Find where the given text appears and provide that cell's center as (x, y) coordinate. 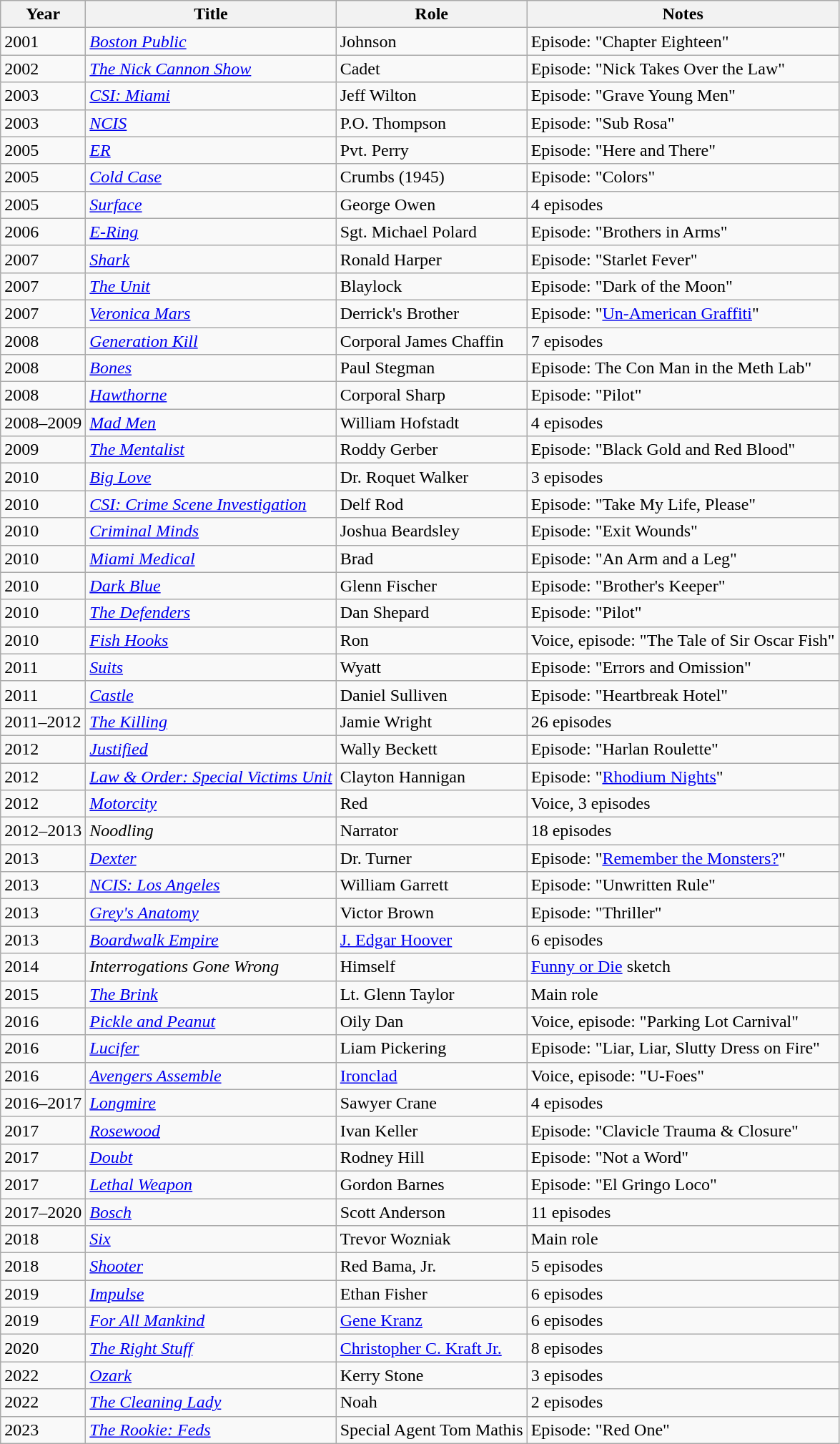
Criminal Minds (211, 531)
Voice, episode: "Parking Lot Carnival" (683, 1021)
Episode: "Unwritten Rule" (683, 885)
Episode: "Grave Young Men" (683, 96)
2015 (43, 994)
NCIS (211, 123)
Noah (432, 1403)
Fish Hooks (211, 640)
Oily Dan (432, 1021)
NCIS: Los Angeles (211, 885)
Episode: "Heartbreak Hotel" (683, 694)
Generation Kill (211, 341)
Jamie Wright (432, 722)
2017–2020 (43, 1212)
Interrogations Gone Wrong (211, 967)
Six (211, 1239)
2 episodes (683, 1403)
P.O. Thompson (432, 123)
Justified (211, 749)
Boston Public (211, 41)
Shark (211, 259)
The Cleaning Lady (211, 1403)
Brad (432, 559)
Wyatt (432, 667)
Ivan Keller (432, 1130)
2020 (43, 1348)
2008–2009 (43, 423)
Boardwalk Empire (211, 940)
Voice, episode: "The Tale of Sir Oscar Fish" (683, 640)
Noodling (211, 831)
Episode: "Take My Life, Please" (683, 504)
Rodney Hill (432, 1157)
Veronica Mars (211, 313)
2023 (43, 1430)
Castle (211, 694)
Episode: "Dark of the Moon" (683, 286)
Surface (211, 205)
Doubt (211, 1157)
William Hofstadt (432, 423)
J. Edgar Hoover (432, 940)
Ronald Harper (432, 259)
Cold Case (211, 177)
Dark Blue (211, 586)
Episode: The Con Man in the Meth Lab" (683, 368)
Dr. Roquet Walker (432, 477)
Clayton Hannigan (432, 776)
Episode: "An Arm and a Leg" (683, 559)
Dexter (211, 858)
Episode: "Here and There" (683, 150)
Episode: "Rhodium Nights" (683, 776)
Narrator (432, 831)
2001 (43, 41)
Liam Pickering (432, 1048)
Episode: "Brothers in Arms" (683, 232)
Blaylock (432, 286)
Ron (432, 640)
Johnson (432, 41)
George Owen (432, 205)
Pvt. Perry (432, 150)
Special Agent Tom Mathis (432, 1430)
Dan Shepard (432, 613)
8 episodes (683, 1348)
Longmire (211, 1103)
Lt. Glenn Taylor (432, 994)
The Rookie: Feds (211, 1430)
Role (432, 14)
Corporal James Chaffin (432, 341)
26 episodes (683, 722)
Episode: "Brother's Keeper" (683, 586)
2009 (43, 450)
Corporal Sharp (432, 396)
Ethan Fisher (432, 1294)
Rosewood (211, 1130)
Bosch (211, 1212)
Pickle and Peanut (211, 1021)
Motorcity (211, 804)
Episode: "Red One" (683, 1430)
Funny or Die sketch (683, 967)
CSI: Miami (211, 96)
Episode: "Black Gold and Red Blood" (683, 450)
Voice, episode: "U-Foes" (683, 1076)
Scott Anderson (432, 1212)
Year (43, 14)
Cadet (432, 69)
Gordon Barnes (432, 1184)
Episode: "Harlan Roulette" (683, 749)
Jeff Wilton (432, 96)
Sgt. Michael Polard (432, 232)
Episode: "El Gringo Loco" (683, 1184)
William Garrett (432, 885)
Gene Kranz (432, 1321)
2012–2013 (43, 831)
Notes (683, 14)
Episode: "Starlet Fever" (683, 259)
Sawyer Crane (432, 1103)
Wally Beckett (432, 749)
The Unit (211, 286)
ER (211, 150)
Impulse (211, 1294)
11 episodes (683, 1212)
Dr. Turner (432, 858)
2002 (43, 69)
Victor Brown (432, 913)
18 episodes (683, 831)
Lethal Weapon (211, 1184)
Episode: "Exit Wounds" (683, 531)
The Mentalist (211, 450)
Law & Order: Special Victims Unit (211, 776)
Episode: "Chapter Eighteen" (683, 41)
Miami Medical (211, 559)
Suits (211, 667)
Big Love (211, 477)
Delf Rod (432, 504)
Bones (211, 368)
2006 (43, 232)
Episode: "Thriller" (683, 913)
Grey's Anatomy (211, 913)
Red Bama, Jr. (432, 1267)
Episode: "Un-American Graffiti" (683, 313)
CSI: Crime Scene Investigation (211, 504)
Episode: "Not a Word" (683, 1157)
The Defenders (211, 613)
Mad Men (211, 423)
Episode: "Nick Takes Over the Law" (683, 69)
2016–2017 (43, 1103)
7 episodes (683, 341)
2011–2012 (43, 722)
Joshua Beardsley (432, 531)
For All Mankind (211, 1321)
Episode: "Clavicle Trauma & Closure" (683, 1130)
Paul Stegman (432, 368)
Voice, 3 episodes (683, 804)
The Killing (211, 722)
E-Ring (211, 232)
Lucifer (211, 1048)
Glenn Fischer (432, 586)
5 episodes (683, 1267)
Ozark (211, 1375)
Himself (432, 967)
Hawthorne (211, 396)
The Right Stuff (211, 1348)
Christopher C. Kraft Jr. (432, 1348)
Episode: "Sub Rosa" (683, 123)
The Nick Cannon Show (211, 69)
Roddy Gerber (432, 450)
Daniel Sulliven (432, 694)
Crumbs (1945) (432, 177)
The Brink (211, 994)
Derrick's Brother (432, 313)
Shooter (211, 1267)
Title (211, 14)
Episode: "Errors and Omission" (683, 667)
Episode: "Colors" (683, 177)
Ironclad (432, 1076)
Trevor Wozniak (432, 1239)
2014 (43, 967)
Red (432, 804)
Episode: "Remember the Monsters?" (683, 858)
Avengers Assemble (211, 1076)
Episode: "Liar, Liar, Slutty Dress on Fire" (683, 1048)
Kerry Stone (432, 1375)
